Find where the given text appears and provide that cell's center as (X, Y) coordinate. 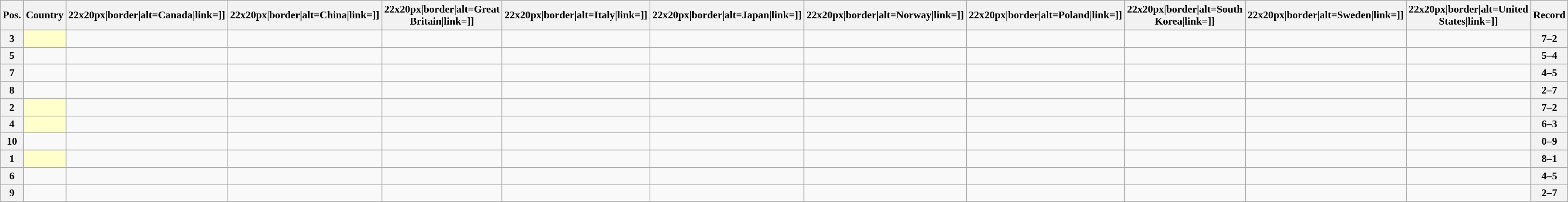
22x20px|border|alt=United States|link=]] (1468, 15)
7 (12, 73)
8 (12, 90)
22x20px|border|alt=Norway|link=]] (885, 15)
22x20px|border|alt=Canada|link=]] (147, 15)
1 (12, 159)
5–4 (1549, 56)
22x20px|border|alt=Great Britain|link=]] (442, 15)
0–9 (1549, 142)
22x20px|border|alt=Japan|link=]] (727, 15)
10 (12, 142)
6–3 (1549, 124)
6 (12, 176)
3 (12, 39)
22x20px|border|alt=Poland|link=]] (1045, 15)
Record (1549, 15)
9 (12, 193)
22x20px|border|alt=Sweden|link=]] (1326, 15)
22x20px|border|alt=China|link=]] (304, 15)
8–1 (1549, 159)
Country (45, 15)
2 (12, 108)
Pos. (12, 15)
4 (12, 124)
5 (12, 56)
22x20px|border|alt=South Korea|link=]] (1185, 15)
22x20px|border|alt=Italy|link=]] (576, 15)
